Pinpoint the cell where the given text exists, returning its (x, y) midpoint coordinate. 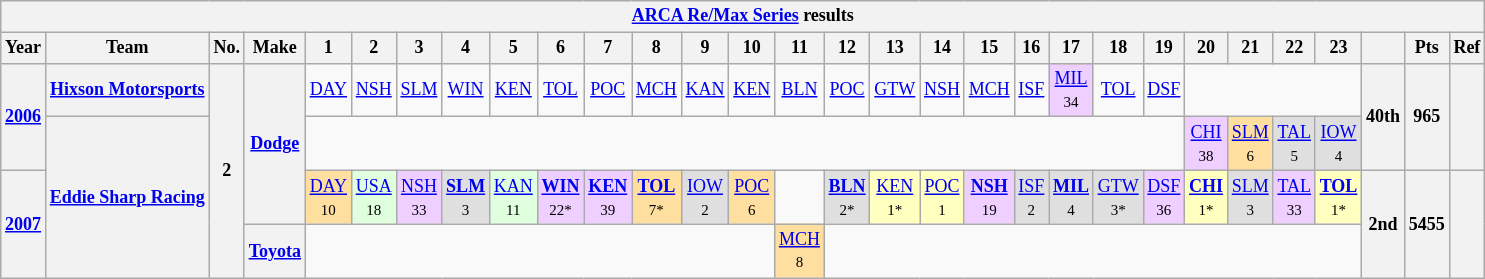
MCH8 (800, 251)
Pts (1426, 48)
Hixson Motorsports (127, 90)
POC6 (752, 197)
20 (1206, 48)
GTW3* (1118, 197)
Year (24, 48)
12 (847, 48)
TAL33 (1294, 197)
NSH19 (989, 197)
ISF2 (1032, 197)
MIL4 (1072, 197)
2nd (1384, 224)
15 (989, 48)
1 (328, 48)
GTW (895, 90)
SLM6 (1250, 144)
2007 (24, 224)
KAN (705, 90)
WIN (466, 90)
19 (1164, 48)
21 (1250, 48)
No. (226, 48)
WIN22* (560, 197)
NSH33 (419, 197)
8 (657, 48)
5455 (1426, 224)
Team (127, 48)
MIL34 (1072, 90)
6 (560, 48)
DAY (328, 90)
KAN11 (513, 197)
BLN2* (847, 197)
TOL1* (1338, 197)
TOL7* (657, 197)
23 (1338, 48)
4 (466, 48)
KEN39 (608, 197)
5 (513, 48)
IOW4 (1338, 144)
BLN (800, 90)
14 (942, 48)
Dodge (274, 144)
Ref (1467, 48)
CHI1* (1206, 197)
TAL5 (1294, 144)
DAY10 (328, 197)
ISF (1032, 90)
IOW2 (705, 197)
17 (1072, 48)
13 (895, 48)
DSF (1164, 90)
Toyota (274, 251)
22 (1294, 48)
7 (608, 48)
KEN1* (895, 197)
965 (1426, 116)
POC1 (942, 197)
Make (274, 48)
10 (752, 48)
DSF36 (1164, 197)
ARCA Re/Max Series results (743, 16)
CHI38 (1206, 144)
9 (705, 48)
16 (1032, 48)
40th (1384, 116)
SLM (419, 90)
3 (419, 48)
18 (1118, 48)
Eddie Sharp Racing (127, 198)
11 (800, 48)
2006 (24, 116)
USA18 (374, 197)
